Locate the cell with the specified text and output its (X, Y) center coordinate. 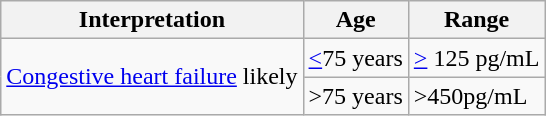
<75 years (356, 58)
Congestive heart failure likely (152, 77)
Age (356, 20)
>75 years (356, 96)
Interpretation (152, 20)
>450pg/mL (476, 96)
> 125 pg/mL (476, 58)
Range (476, 20)
